Pinpoint the cell where the given text exists, returning its [x, y] midpoint coordinate. 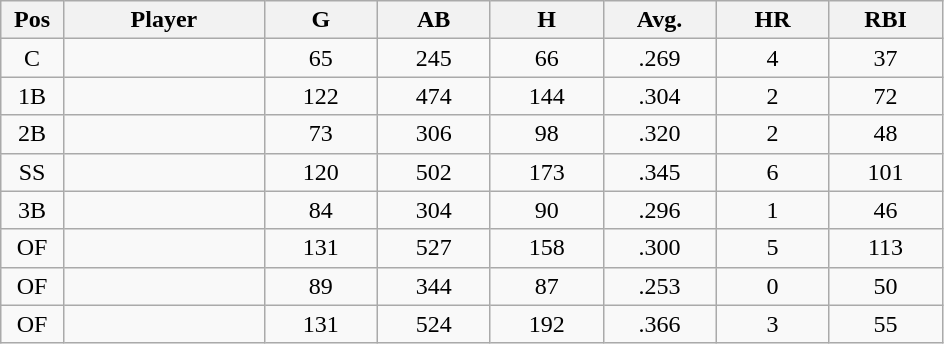
304 [434, 210]
48 [886, 134]
113 [886, 248]
G [320, 20]
89 [320, 286]
.253 [660, 286]
4 [772, 58]
98 [546, 134]
H [546, 20]
192 [546, 324]
173 [546, 172]
Pos [32, 20]
.320 [660, 134]
Avg. [660, 20]
.269 [660, 58]
306 [434, 134]
1 [772, 210]
.304 [660, 96]
84 [320, 210]
474 [434, 96]
101 [886, 172]
344 [434, 286]
RBI [886, 20]
73 [320, 134]
SS [32, 172]
3 [772, 324]
AB [434, 20]
55 [886, 324]
524 [434, 324]
.300 [660, 248]
87 [546, 286]
158 [546, 248]
.366 [660, 324]
46 [886, 210]
122 [320, 96]
90 [546, 210]
65 [320, 58]
37 [886, 58]
502 [434, 172]
5 [772, 248]
6 [772, 172]
144 [546, 96]
120 [320, 172]
245 [434, 58]
.345 [660, 172]
527 [434, 248]
0 [772, 286]
66 [546, 58]
C [32, 58]
2B [32, 134]
72 [886, 96]
.296 [660, 210]
3B [32, 210]
HR [772, 20]
50 [886, 286]
Player [164, 20]
1B [32, 96]
